Capture the cell that displays the provided text and extract its (X, Y) central coordinate. 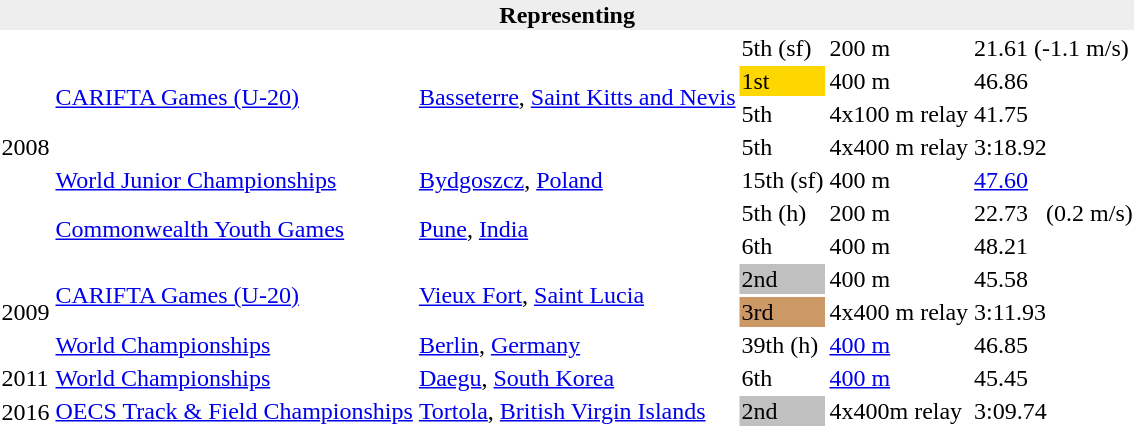
Commonwealth Youth Games (234, 230)
3rd (782, 312)
Pune, India (577, 230)
5th (sf) (782, 48)
Bydgoszcz, Poland (577, 180)
Tortola, British Virgin Islands (577, 411)
15th (sf) (782, 180)
Berlin, Germany (577, 345)
1st (782, 81)
2011 (26, 378)
Vieux Fort, Saint Lucia (577, 296)
5th (h) (782, 213)
Basseterre, Saint Kitts and Nevis (577, 98)
4x400m relay (899, 411)
Daegu, South Korea (577, 378)
39th (h) (782, 345)
OECS Track & Field Championships (234, 411)
4x100 m relay (899, 114)
Representing (567, 15)
World Junior Championships (234, 180)
2009 (26, 312)
2008 (26, 147)
